Provide the [X, Y] coordinate of the cell's center where the given text is located.  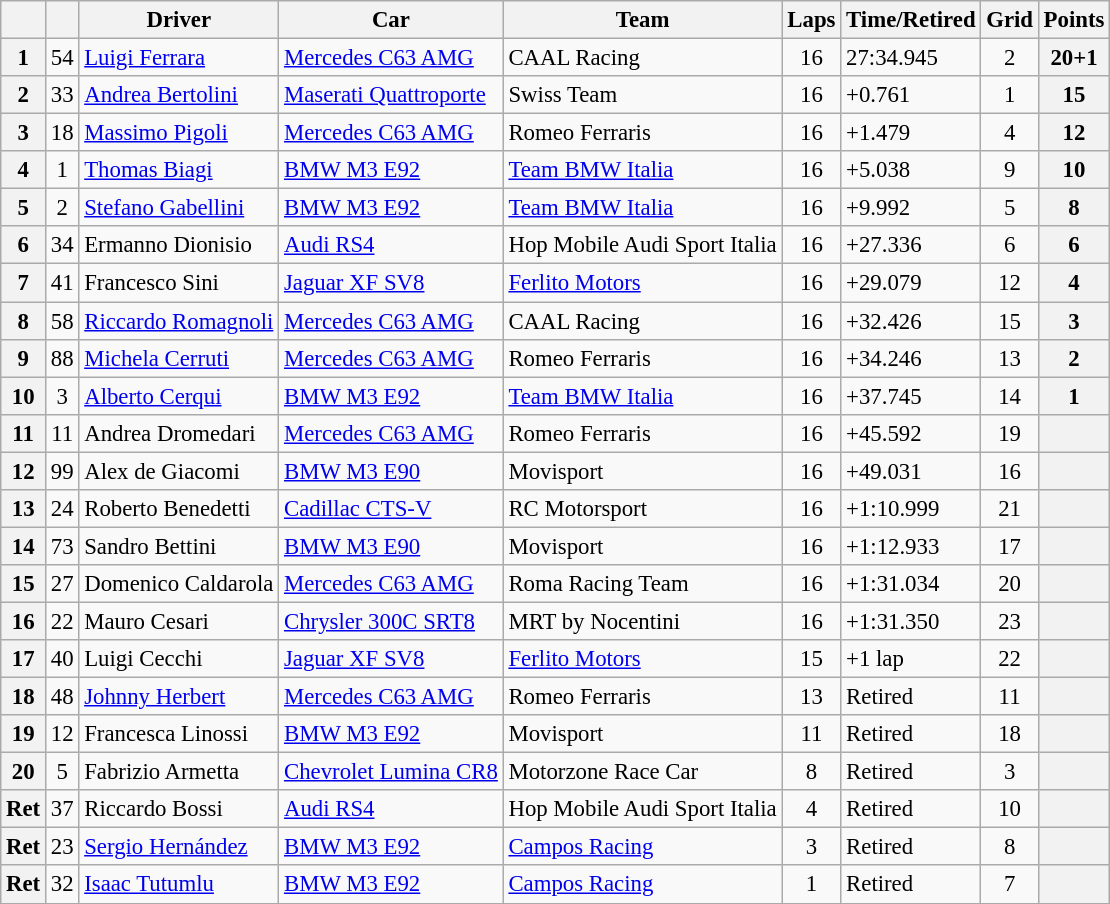
Time/Retired [911, 20]
+37.745 [911, 396]
+1.479 [911, 133]
Roberto Benedetti [179, 509]
Grid [1010, 20]
Riccardo Romagnoli [179, 321]
+1 lap [911, 659]
Francesca Linossi [179, 734]
Andrea Bertolini [179, 95]
+1:12.933 [911, 546]
58 [62, 321]
+27.336 [911, 245]
Team [642, 20]
Francesco Sini [179, 283]
MRT by Nocentini [642, 621]
+34.246 [911, 358]
Sandro Bettini [179, 546]
20+1 [1074, 58]
+5.038 [911, 170]
Driver [179, 20]
Sergio Hernández [179, 847]
Isaac Tutumlu [179, 885]
Maserati Quattroporte [391, 95]
33 [62, 95]
Chrysler 300C SRT8 [391, 621]
+9.992 [911, 208]
Ermanno Dionisio [179, 245]
34 [62, 245]
Cadillac CTS-V [391, 509]
Andrea Dromedari [179, 433]
Laps [812, 20]
+45.592 [911, 433]
+1:10.999 [911, 509]
+49.031 [911, 471]
Luigi Cecchi [179, 659]
27 [62, 584]
Domenico Caldarola [179, 584]
Chevrolet Lumina CR8 [391, 772]
Alex de Giacomi [179, 471]
99 [62, 471]
48 [62, 697]
Fabrizio Armetta [179, 772]
73 [62, 546]
Car [391, 20]
Riccardo Bossi [179, 809]
27:34.945 [911, 58]
32 [62, 885]
+32.426 [911, 321]
Michela Cerruti [179, 358]
+1:31.034 [911, 584]
24 [62, 509]
Johnny Herbert [179, 697]
Alberto Cerqui [179, 396]
Massimo Pigoli [179, 133]
Swiss Team [642, 95]
RC Motorsport [642, 509]
Mauro Cesari [179, 621]
40 [62, 659]
Points [1074, 20]
+29.079 [911, 283]
+1:31.350 [911, 621]
Motorzone Race Car [642, 772]
41 [62, 283]
54 [62, 58]
Luigi Ferrara [179, 58]
Thomas Biagi [179, 170]
Stefano Gabellini [179, 208]
21 [1010, 509]
Roma Racing Team [642, 584]
+0.761 [911, 95]
88 [62, 358]
37 [62, 809]
